Detect which cell encompasses the target text, then output its [X, Y] center coordinate. 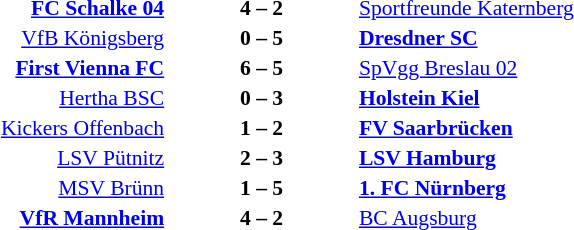
1 – 5 [262, 188]
0 – 5 [262, 38]
2 – 3 [262, 158]
0 – 3 [262, 98]
6 – 5 [262, 68]
1 – 2 [262, 128]
